Determine the (x, y) coordinate at the center of the cell enclosing the given text.  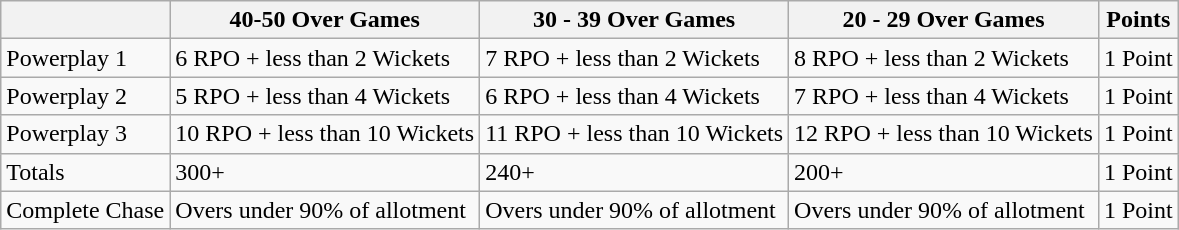
240+ (634, 172)
200+ (944, 172)
8 RPO + less than 2 Wickets (944, 58)
6 RPO + less than 4 Wickets (634, 96)
Totals (86, 172)
20 - 29 Over Games (944, 20)
Powerplay 3 (86, 134)
Powerplay 2 (86, 96)
Complete Chase (86, 210)
6 RPO + less than 2 Wickets (325, 58)
40-50 Over Games (325, 20)
Powerplay 1 (86, 58)
10 RPO + less than 10 Wickets (325, 134)
30 - 39 Over Games (634, 20)
5 RPO + less than 4 Wickets (325, 96)
7 RPO + less than 2 Wickets (634, 58)
12 RPO + less than 10 Wickets (944, 134)
7 RPO + less than 4 Wickets (944, 96)
11 RPO + less than 10 Wickets (634, 134)
Points (1138, 20)
300+ (325, 172)
